Scan for the cell matching the given text and deliver its (X, Y) coordinate at center. 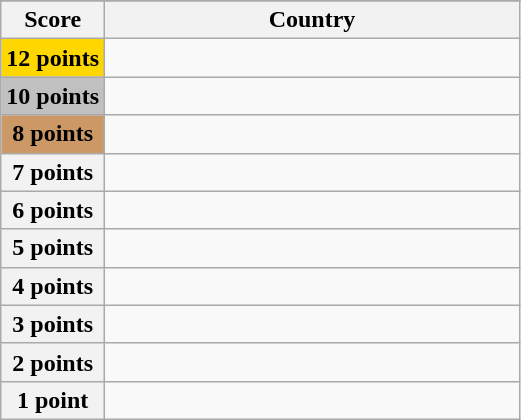
1 point (53, 400)
Country (312, 20)
2 points (53, 362)
8 points (53, 134)
5 points (53, 248)
10 points (53, 96)
4 points (53, 286)
12 points (53, 58)
7 points (53, 172)
3 points (53, 324)
6 points (53, 210)
Score (53, 20)
